Detect which cell encompasses the target text, then output its [x, y] center coordinate. 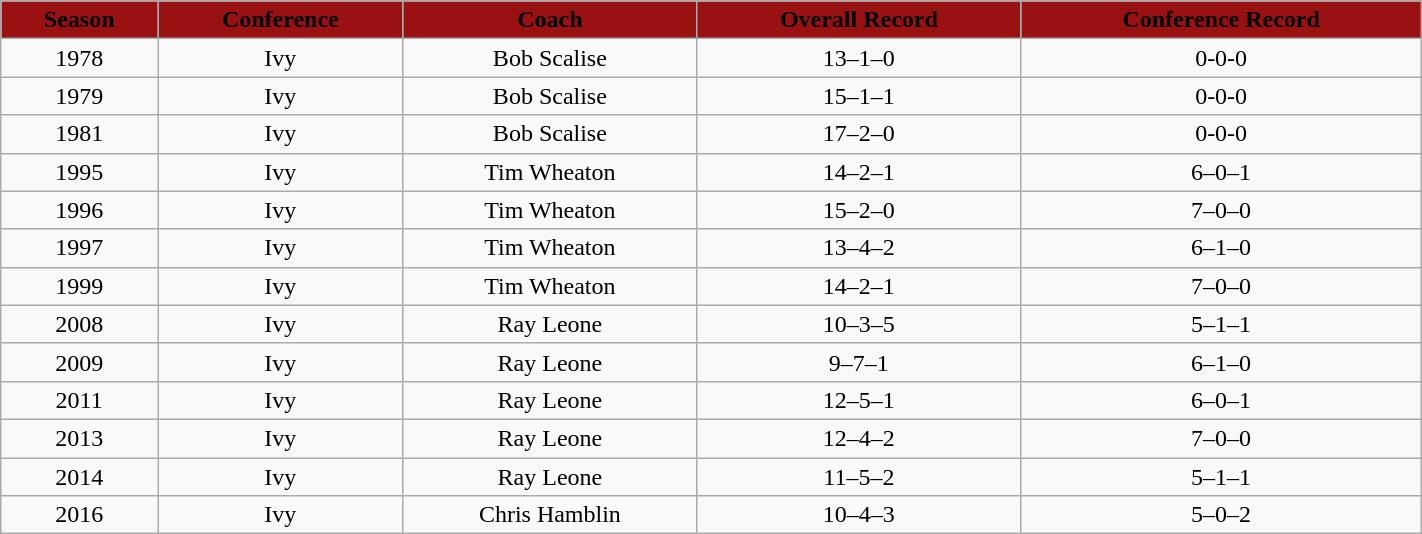
2011 [80, 400]
1996 [80, 210]
13–4–2 [859, 248]
2014 [80, 477]
10–4–3 [859, 515]
Chris Hamblin [550, 515]
1978 [80, 58]
2013 [80, 438]
15–1–1 [859, 96]
1979 [80, 96]
Overall Record [859, 20]
Season [80, 20]
10–3–5 [859, 324]
Coach [550, 20]
12–5–1 [859, 400]
1997 [80, 248]
1999 [80, 286]
1995 [80, 172]
Conference Record [1221, 20]
17–2–0 [859, 134]
2009 [80, 362]
2016 [80, 515]
12–4–2 [859, 438]
1981 [80, 134]
Conference [280, 20]
2008 [80, 324]
15–2–0 [859, 210]
5–0–2 [1221, 515]
11–5–2 [859, 477]
13–1–0 [859, 58]
9–7–1 [859, 362]
